Determine the (x, y) coordinate at the center of the cell enclosing the given text.  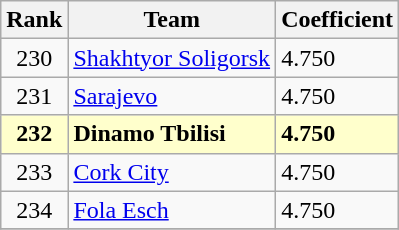
Cork City (172, 172)
Dinamo Tbilisi (172, 134)
Team (172, 20)
230 (34, 58)
231 (34, 96)
Sarajevo (172, 96)
Rank (34, 20)
234 (34, 210)
Fola Esch (172, 210)
233 (34, 172)
232 (34, 134)
Coefficient (338, 20)
Shakhtyor Soligorsk (172, 58)
